Find where the given text appears and provide that cell's center as [X, Y] coordinate. 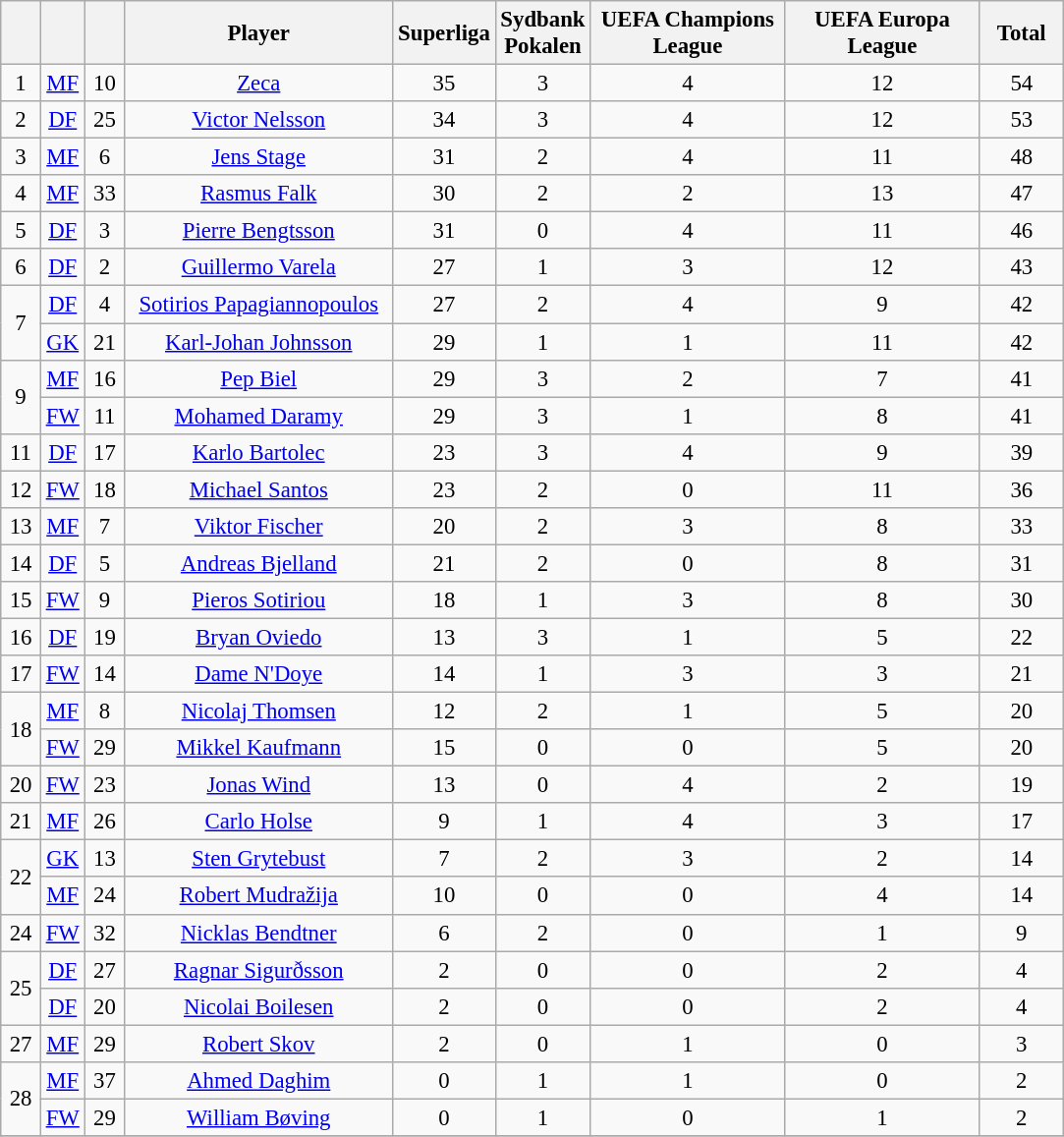
36 [1022, 489]
Bryan Oviedo [259, 637]
Total [1022, 33]
Sotirios Papagiannopoulos [259, 305]
Andreas Bjelland [259, 563]
Nicolaj Thomsen [259, 711]
Mikkel Kaufmann [259, 748]
35 [444, 84]
37 [104, 1081]
54 [1022, 84]
William Bøving [259, 1117]
Ahmed Daghim [259, 1081]
Rasmus Falk [259, 194]
Dame N'Doye [259, 674]
47 [1022, 194]
Robert Mudražija [259, 896]
Guillermo Varela [259, 268]
Jens Stage [259, 157]
Pieros Sotiriou [259, 600]
46 [1022, 231]
Mohamed Daramy [259, 416]
53 [1022, 120]
Victor Nelsson [259, 120]
Carlo Holse [259, 822]
Viktor Fischer [259, 527]
Sydbank Pokalen [542, 33]
Jonas Wind [259, 785]
Ragnar Sigurðsson [259, 970]
Player [259, 33]
Nicolai Boilesen [259, 1006]
48 [1022, 157]
Karl-Johan Johnsson [259, 342]
32 [104, 933]
Superliga [444, 33]
Sten Grytebust [259, 859]
Robert Skov [259, 1044]
28 [22, 1099]
39 [1022, 452]
43 [1022, 268]
Pierre Bengtsson [259, 231]
Zeca [259, 84]
26 [104, 822]
34 [444, 120]
Nicklas Bendtner [259, 933]
UEFA Champions League [688, 33]
UEFA Europa League [882, 33]
Pep Biel [259, 378]
Karlo Bartolec [259, 452]
Michael Santos [259, 489]
